Identify which cell holds the provided text, then report its [x, y] central coordinate. 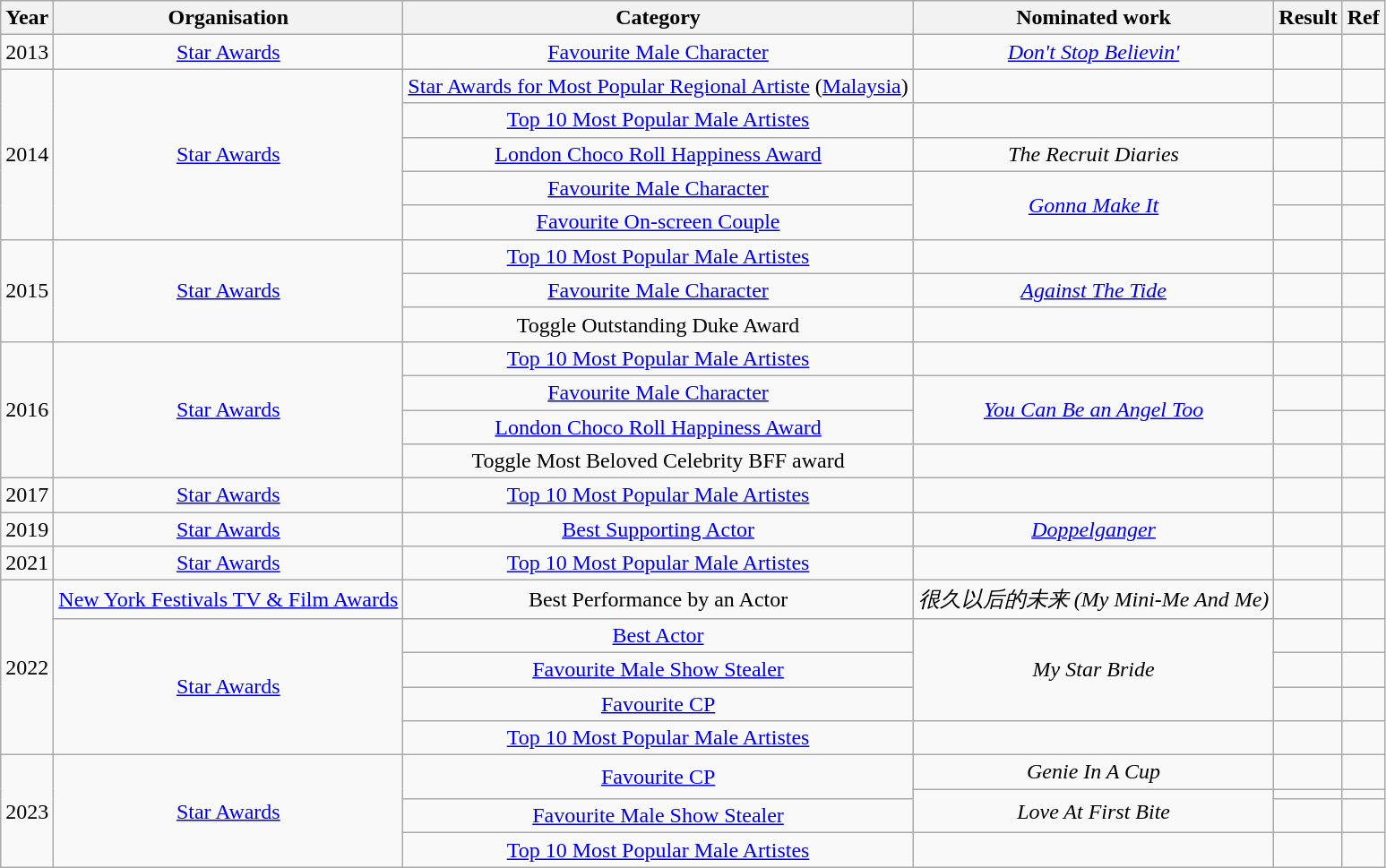
Toggle Outstanding Duke Award [658, 324]
2017 [27, 495]
Genie In A Cup [1093, 772]
Best Actor [658, 635]
The Recruit Diaries [1093, 154]
Gonna Make It [1093, 205]
Ref [1364, 18]
很久以后的未来 (My Mini-Me And Me) [1093, 600]
2023 [27, 812]
2022 [27, 668]
Organisation [228, 18]
Best Performance by an Actor [658, 600]
Result [1308, 18]
Doppelganger [1093, 529]
Against The Tide [1093, 290]
Star Awards for Most Popular Regional Artiste (Malaysia) [658, 86]
Best Supporting Actor [658, 529]
2014 [27, 154]
Don't Stop Believin' [1093, 52]
2021 [27, 563]
New York Festivals TV & Film Awards [228, 600]
Category [658, 18]
My Star Bride [1093, 669]
2016 [27, 409]
2019 [27, 529]
Favourite On-screen Couple [658, 222]
Love At First Bite [1093, 812]
2015 [27, 290]
Toggle Most Beloved Celebrity BFF award [658, 461]
Year [27, 18]
Nominated work [1093, 18]
2013 [27, 52]
You Can Be an Angel Too [1093, 409]
